From the cell containing the given text, extract its center point as [x, y] coordinate. 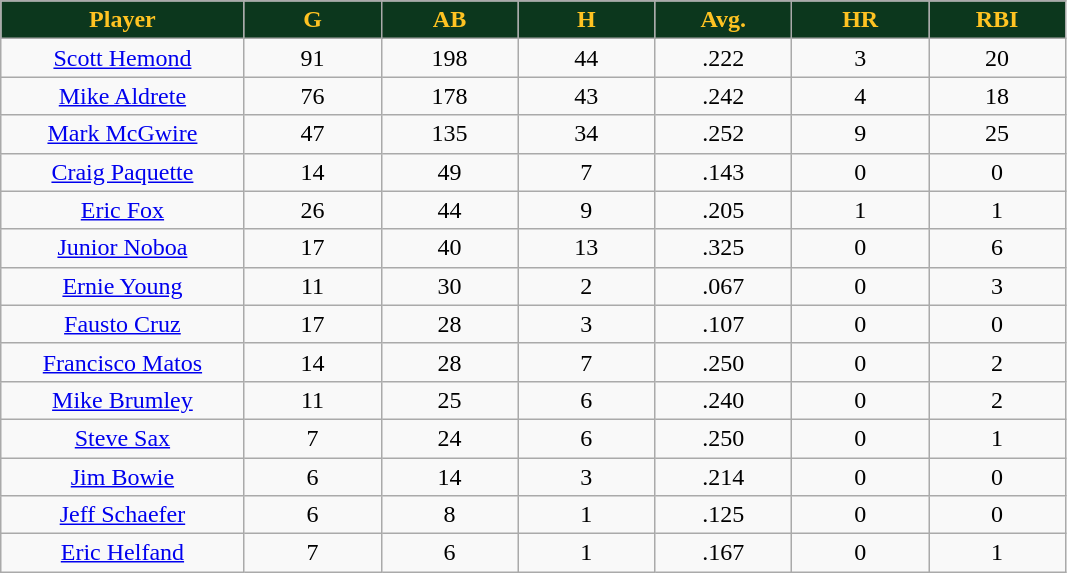
43 [586, 96]
.143 [724, 172]
.252 [724, 134]
HR [860, 20]
24 [450, 438]
Player [122, 20]
18 [998, 96]
Scott Hemond [122, 58]
.067 [724, 286]
Junior Noboa [122, 248]
.222 [724, 58]
Mike Aldrete [122, 96]
Mike Brumley [122, 400]
30 [450, 286]
H [586, 20]
.240 [724, 400]
Mark McGwire [122, 134]
Francisco Matos [122, 362]
Jeff Schaefer [122, 515]
.107 [724, 324]
34 [586, 134]
Eric Fox [122, 210]
49 [450, 172]
135 [450, 134]
178 [450, 96]
Avg. [724, 20]
.325 [724, 248]
RBI [998, 20]
47 [312, 134]
.214 [724, 477]
91 [312, 58]
.205 [724, 210]
20 [998, 58]
AB [450, 20]
40 [450, 248]
76 [312, 96]
26 [312, 210]
4 [860, 96]
Steve Sax [122, 438]
Fausto Cruz [122, 324]
.167 [724, 553]
8 [450, 515]
Eric Helfand [122, 553]
G [312, 20]
Craig Paquette [122, 172]
.242 [724, 96]
.125 [724, 515]
Ernie Young [122, 286]
13 [586, 248]
198 [450, 58]
Jim Bowie [122, 477]
